Find where the given text appears and provide that cell's center as (X, Y) coordinate. 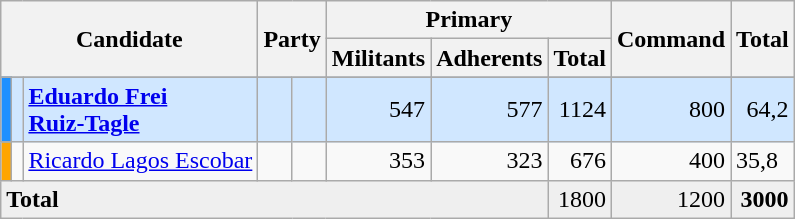
577 (490, 110)
323 (490, 161)
1800 (580, 199)
Command (670, 39)
35,8 (763, 161)
Primary (468, 20)
64,2 (763, 110)
1200 (670, 199)
1124 (580, 110)
Candidate (130, 39)
Ricardo Lagos Escobar (140, 161)
Militants (378, 58)
Adherents (490, 58)
547 (378, 110)
Eduardo FreiRuiz-Tagle (140, 110)
676 (580, 161)
353 (378, 161)
3000 (763, 199)
800 (670, 110)
400 (670, 161)
Party (292, 39)
